Capture the cell that displays the provided text and extract its [X, Y] central coordinate. 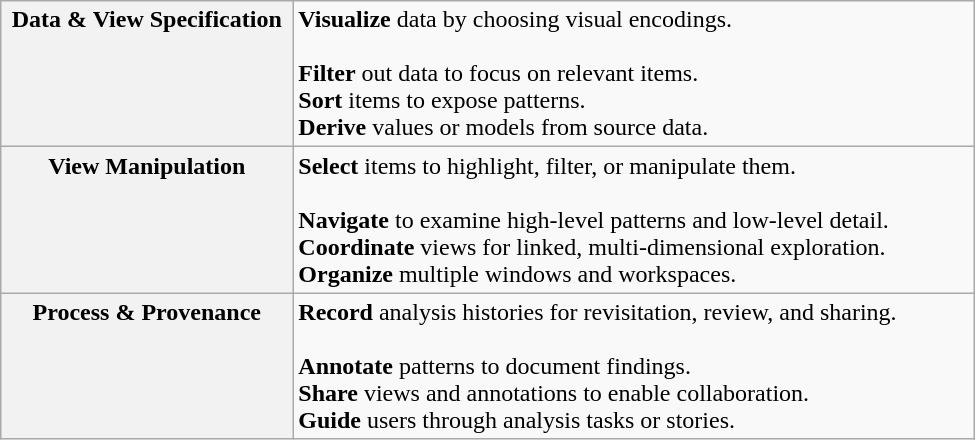
View Manipulation [147, 220]
Data & View Specification [147, 74]
Process & Provenance [147, 366]
